Extract the (X, Y) coordinate from the center of the cell holding the provided text.  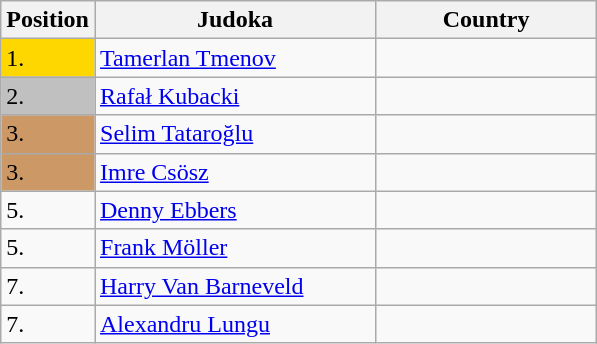
Imre Csösz (234, 172)
Judoka (234, 20)
1. (48, 58)
Rafał Kubacki (234, 96)
Alexandru Lungu (234, 324)
Position (48, 20)
2. (48, 96)
Harry Van Barneveld (234, 286)
Country (486, 20)
Frank Möller (234, 248)
Denny Ebbers (234, 210)
Tamerlan Tmenov (234, 58)
Selim Tataroğlu (234, 134)
